Scan for the cell matching the given text and deliver its [X, Y] coordinate at center. 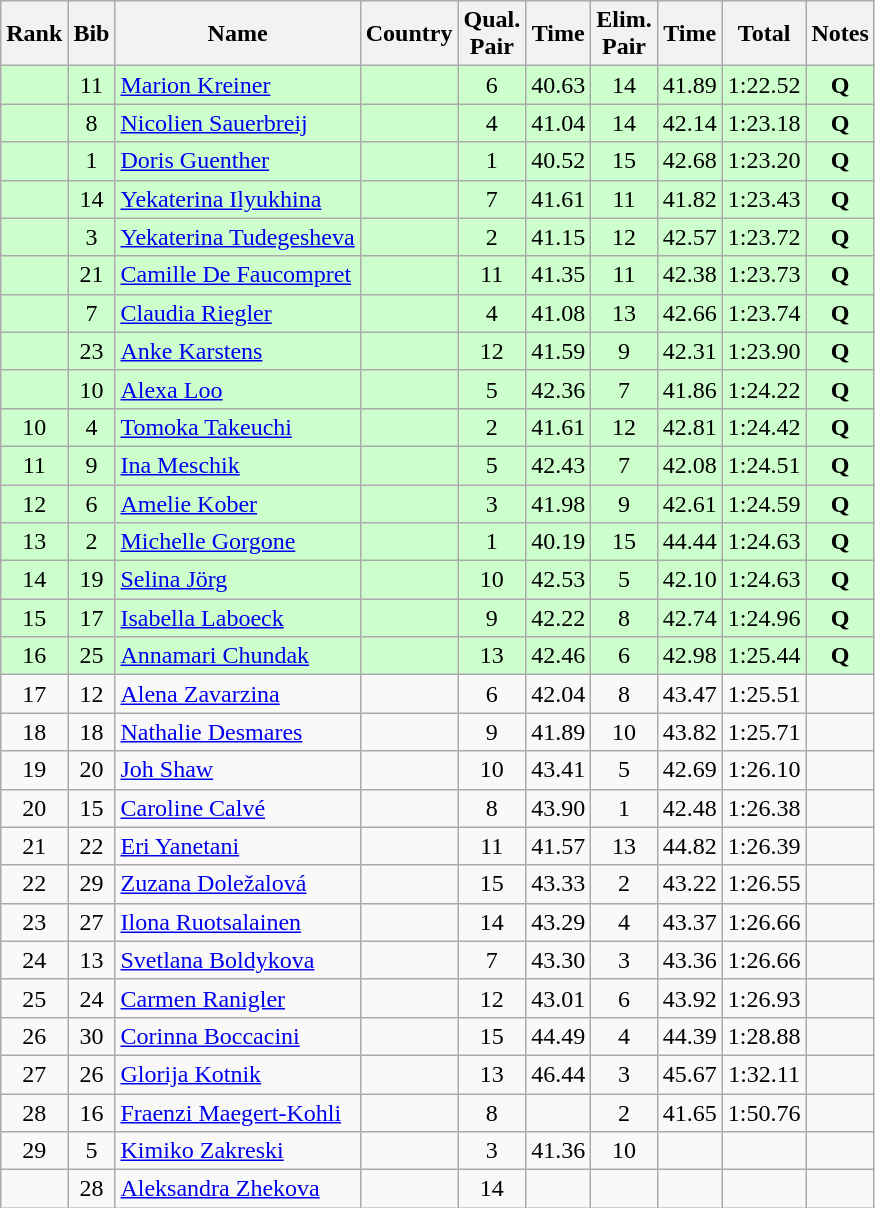
42.98 [690, 656]
1:23.43 [764, 199]
Doris Guenther [238, 161]
42.74 [690, 618]
42.48 [690, 808]
1:23.74 [764, 313]
42.46 [558, 656]
Country [409, 34]
42.36 [558, 389]
Nathalie Desmares [238, 732]
43.90 [558, 808]
42.69 [690, 770]
41.08 [558, 313]
Name [238, 34]
Fraenzi Maegert-Kohli [238, 1113]
Eri Yanetani [238, 846]
42.43 [558, 465]
Ina Meschik [238, 465]
42.31 [690, 351]
1:26.39 [764, 846]
Ilona Ruotsalainen [238, 922]
1:32.11 [764, 1074]
45.67 [690, 1074]
1:24.96 [764, 618]
43.22 [690, 884]
Nicolien Sauerbreij [238, 123]
42.66 [690, 313]
41.86 [690, 389]
1:23.90 [764, 351]
Total [764, 34]
41.04 [558, 123]
1:25.71 [764, 732]
Yekaterina Ilyukhina [238, 199]
42.57 [690, 237]
Svetlana Boldykova [238, 960]
Selina Jörg [238, 580]
43.33 [558, 884]
1:25.51 [764, 694]
44.39 [690, 1036]
46.44 [558, 1074]
Corinna Boccacini [238, 1036]
44.82 [690, 846]
40.52 [558, 161]
41.57 [558, 846]
Camille De Faucompret [238, 275]
43.82 [690, 732]
40.63 [558, 85]
Yekaterina Tudegesheva [238, 237]
43.29 [558, 922]
43.92 [690, 998]
42.08 [690, 465]
43.41 [558, 770]
Joh Shaw [238, 770]
Notes [840, 34]
43.01 [558, 998]
42.61 [690, 503]
44.44 [690, 542]
1:23.18 [764, 123]
Elim. Pair [624, 34]
42.38 [690, 275]
1:23.73 [764, 275]
Rank [34, 34]
41.59 [558, 351]
Caroline Calvé [238, 808]
42.14 [690, 123]
42.68 [690, 161]
42.81 [690, 427]
Tomoka Takeuchi [238, 427]
1:26.10 [764, 770]
42.22 [558, 618]
1:24.51 [764, 465]
Marion Kreiner [238, 85]
Qual. Pair [492, 34]
42.53 [558, 580]
44.49 [558, 1036]
Claudia Riegler [238, 313]
41.82 [690, 199]
Annamari Chundak [238, 656]
Michelle Gorgone [238, 542]
41.98 [558, 503]
41.15 [558, 237]
1:24.22 [764, 389]
42.10 [690, 580]
Amelie Kober [238, 503]
Isabella Laboeck [238, 618]
43.47 [690, 694]
1:28.88 [764, 1036]
1:24.42 [764, 427]
Zuzana Doležalová [238, 884]
30 [92, 1036]
Alexa Loo [238, 389]
1:25.44 [764, 656]
1:50.76 [764, 1113]
41.65 [690, 1113]
41.36 [558, 1151]
Bib [92, 34]
1:26.38 [764, 808]
43.37 [690, 922]
Carmen Ranigler [238, 998]
1:26.55 [764, 884]
1:23.72 [764, 237]
Aleksandra Zhekova [238, 1189]
43.36 [690, 960]
40.19 [558, 542]
1:26.93 [764, 998]
41.35 [558, 275]
1:24.59 [764, 503]
42.04 [558, 694]
Anke Karstens [238, 351]
Alena Zavarzina [238, 694]
Glorija Kotnik [238, 1074]
1:23.20 [764, 161]
43.30 [558, 960]
Kimiko Zakreski [238, 1151]
1:22.52 [764, 85]
